Search for the cell housing the specified text and yield its (x, y) center coordinate. 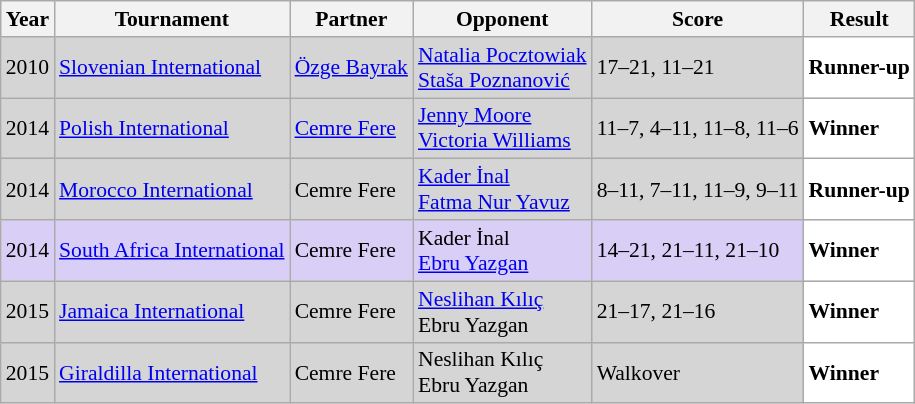
Kader İnal Fatma Nur Yavuz (502, 190)
11–7, 4–11, 11–8, 11–6 (698, 128)
Walkover (698, 372)
Opponent (502, 19)
South Africa International (172, 250)
2010 (28, 68)
14–21, 21–11, 21–10 (698, 250)
Kader İnal Ebru Yazgan (502, 250)
Morocco International (172, 190)
Year (28, 19)
Slovenian International (172, 68)
Giraldilla International (172, 372)
Result (860, 19)
17–21, 11–21 (698, 68)
8–11, 7–11, 11–9, 9–11 (698, 190)
Partner (352, 19)
Natalia Pocztowiak Staša Poznanović (502, 68)
Jamaica International (172, 312)
Jenny Moore Victoria Williams (502, 128)
Score (698, 19)
21–17, 21–16 (698, 312)
Özge Bayrak (352, 68)
Polish International (172, 128)
Tournament (172, 19)
